From the cell containing the given text, extract its center point as (X, Y) coordinate. 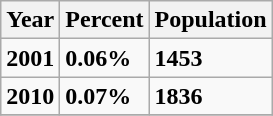
1453 (210, 58)
0.07% (104, 96)
1836 (210, 96)
0.06% (104, 58)
2001 (30, 58)
Year (30, 20)
Population (210, 20)
2010 (30, 96)
Percent (104, 20)
